Locate the cell with the specified text and output its [X, Y] center coordinate. 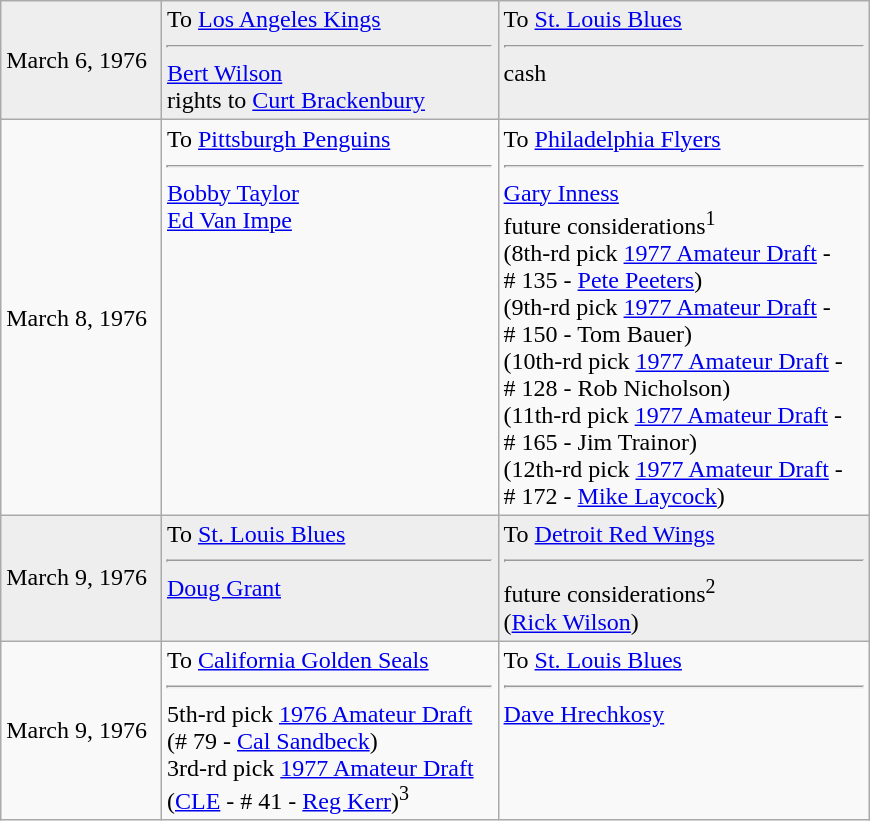
To St. Louis BluesDave Hrechkosy [684, 731]
March 8, 1976 [82, 318]
To Detroit Red Wingsfuture considerations2(Rick Wilson) [684, 578]
March 6, 1976 [82, 60]
To California Golden Seals5th-rd pick 1976 Amateur Draft(# 79 - Cal Sandbeck)3rd-rd pick 1977 Amateur Draft(CLE - # 41 - Reg Kerr)3 [330, 731]
To St. Louis BluesDoug Grant [330, 578]
To Pittsburgh PenguinsBobby TaylorEd Van Impe [330, 318]
To St. Louis Bluescash [684, 60]
To Los Angeles KingsBert Wilsonrights to Curt Brackenbury [330, 60]
